Capture the cell that displays the provided text and extract its [x, y] central coordinate. 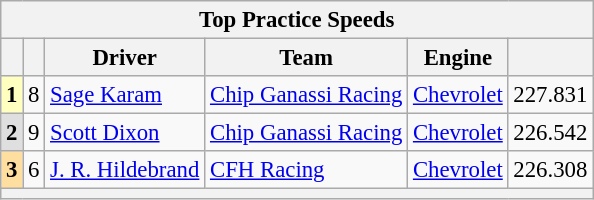
226.542 [550, 133]
3 [12, 170]
Engine [458, 58]
1 [12, 95]
Sage Karam [125, 95]
6 [34, 170]
2 [12, 133]
9 [34, 133]
8 [34, 95]
Top Practice Speeds [297, 20]
Scott Dixon [125, 133]
227.831 [550, 95]
Driver [125, 58]
J. R. Hildebrand [125, 170]
CFH Racing [306, 170]
Team [306, 58]
226.308 [550, 170]
